Search for the cell housing the specified text and yield its [x, y] center coordinate. 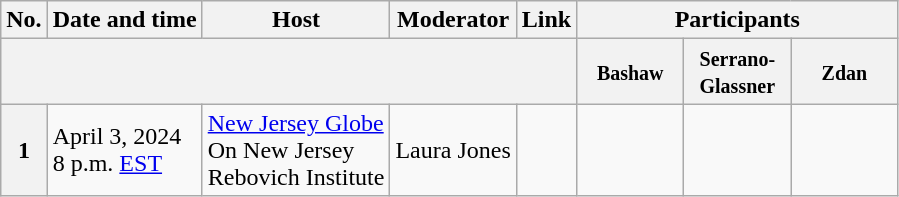
New Jersey GlobeOn New JerseyRebovich Institute [296, 150]
Link [546, 20]
Zdan [844, 72]
1 [24, 150]
April 3, 20248 p.m. EST [124, 150]
Moderator [453, 20]
Host [296, 20]
No. [24, 20]
Participants [738, 20]
Serrano-Glassner [738, 72]
Laura Jones [453, 150]
Bashaw [630, 72]
Date and time [124, 20]
